Capture the cell that displays the provided text and extract its (x, y) central coordinate. 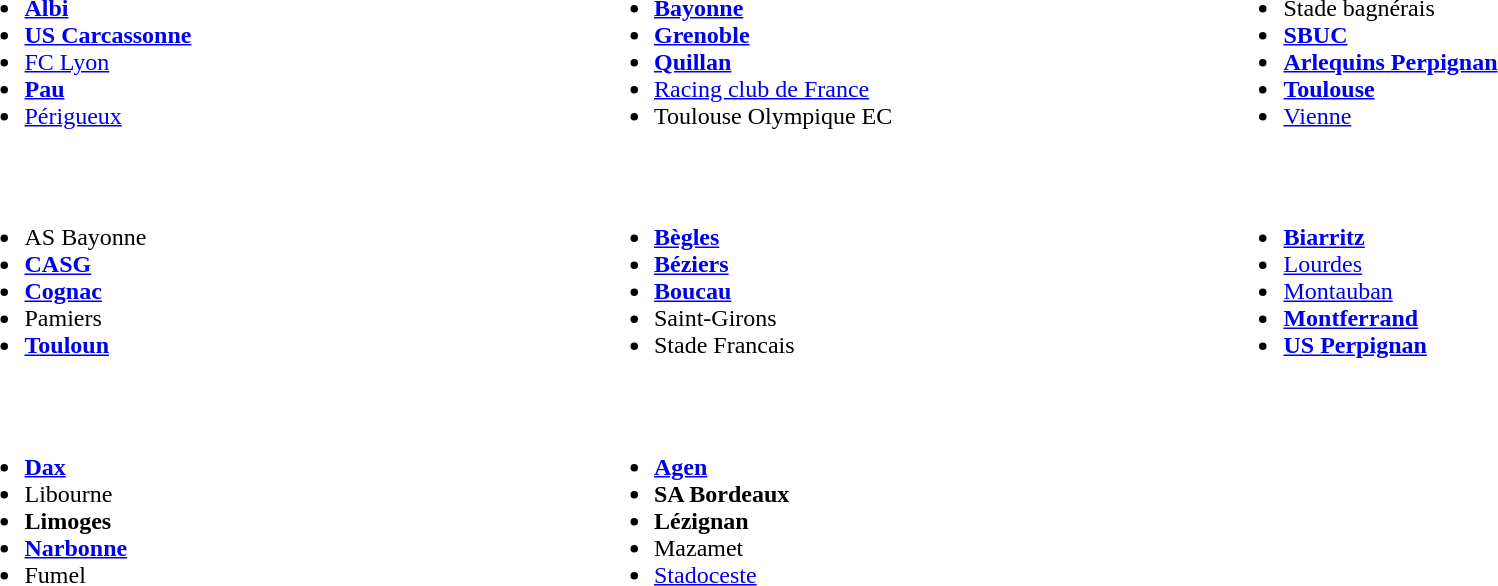
BèglesBéziersBoucauSaint-GironsStade Francais (899, 278)
